Capture the cell that displays the provided text and extract its (x, y) central coordinate. 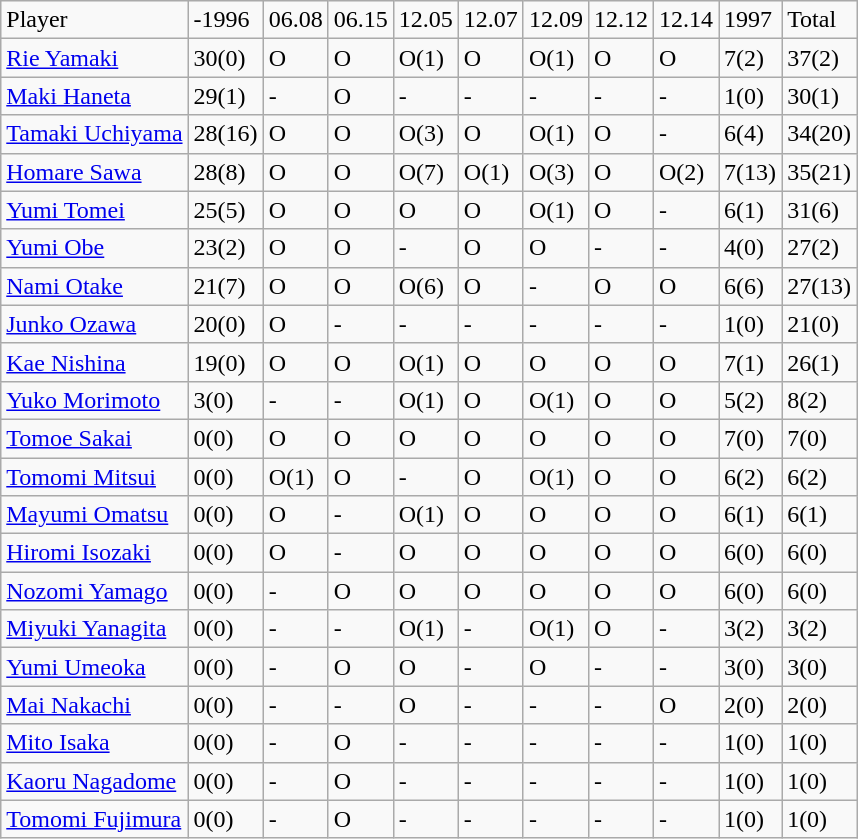
Nami Otake (94, 286)
37(2) (820, 58)
7(2) (750, 58)
23(2) (226, 248)
06.15 (360, 20)
Maki Haneta (94, 96)
12.12 (620, 20)
8(2) (820, 400)
30(1) (820, 96)
19(0) (226, 362)
6(4) (750, 134)
5(2) (750, 400)
28(16) (226, 134)
6(6) (750, 286)
Miyuki Yanagita (94, 629)
Player (94, 20)
Yuko Morimoto (94, 400)
29(1) (226, 96)
12.09 (556, 20)
26(1) (820, 362)
Kaoru Nagadome (94, 781)
12.07 (490, 20)
7(1) (750, 362)
Tomomi Fujimura (94, 819)
12.05 (426, 20)
O(6) (426, 286)
Homare Sawa (94, 172)
4(0) (750, 248)
O(2) (686, 172)
27(13) (820, 286)
O(7) (426, 172)
12.14 (686, 20)
7(13) (750, 172)
28(8) (226, 172)
21(7) (226, 286)
Nozomi Yamago (94, 591)
27(2) (820, 248)
34(20) (820, 134)
21(0) (820, 324)
-1996 (226, 20)
Junko Ozawa (94, 324)
Yumi Tomei (94, 210)
25(5) (226, 210)
Yumi Obe (94, 248)
Yumi Umeoka (94, 667)
Tamaki Uchiyama (94, 134)
Mai Nakachi (94, 705)
Hiromi Isozaki (94, 553)
Tomoe Sakai (94, 438)
1997 (750, 20)
31(6) (820, 210)
Total (820, 20)
06.08 (296, 20)
Mito Isaka (94, 743)
Rie Yamaki (94, 58)
35(21) (820, 172)
20(0) (226, 324)
30(0) (226, 58)
Tomomi Mitsui (94, 477)
Mayumi Omatsu (94, 515)
Kae Nishina (94, 362)
